Search for the cell housing the specified text and yield its [X, Y] center coordinate. 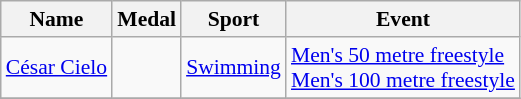
Men's 50 metre freestyleMen's 100 metre freestyle [403, 68]
Sport [234, 19]
Event [403, 19]
Name [56, 19]
Medal [146, 19]
César Cielo [56, 68]
Swimming [234, 68]
